Locate the cell with the specified text and output its [x, y] center coordinate. 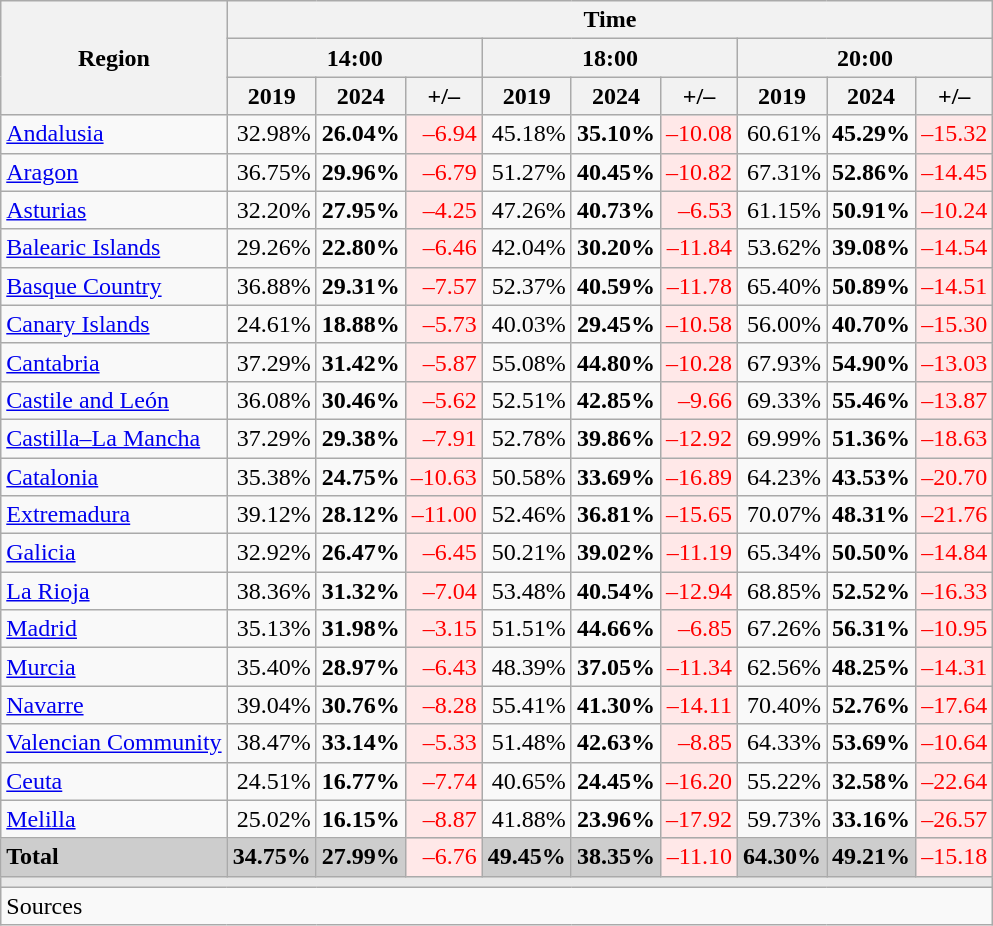
30.76% [360, 705]
51.48% [526, 743]
16.77% [360, 781]
30.20% [616, 248]
–5.73 [444, 324]
39.12% [272, 515]
27.99% [360, 857]
33.69% [616, 477]
37.05% [616, 667]
24.75% [360, 477]
39.02% [616, 553]
52.46% [526, 515]
35.13% [272, 629]
40.03% [526, 324]
Time [610, 20]
Catalonia [114, 477]
31.98% [360, 629]
41.88% [526, 819]
Aragon [114, 172]
31.32% [360, 591]
–8.87 [444, 819]
53.69% [872, 743]
Sources [497, 906]
52.78% [526, 438]
62.56% [782, 667]
Cantabria [114, 362]
50.89% [872, 286]
28.97% [360, 667]
51.51% [526, 629]
55.46% [872, 400]
50.50% [872, 553]
–16.33 [954, 591]
–6.53 [698, 210]
32.58% [872, 781]
49.21% [872, 857]
–7.91 [444, 438]
–16.20 [698, 781]
70.40% [782, 705]
–14.31 [954, 667]
–7.74 [444, 781]
31.42% [360, 362]
–6.79 [444, 172]
–22.64 [954, 781]
–8.28 [444, 705]
38.47% [272, 743]
33.14% [360, 743]
16.15% [360, 819]
–10.64 [954, 743]
48.25% [872, 667]
39.08% [872, 248]
52.51% [526, 400]
35.38% [272, 477]
–10.08 [698, 134]
–18.63 [954, 438]
44.80% [616, 362]
–21.76 [954, 515]
–6.76 [444, 857]
69.33% [782, 400]
28.12% [360, 515]
65.40% [782, 286]
68.85% [782, 591]
40.45% [616, 172]
59.73% [782, 819]
53.48% [526, 591]
40.54% [616, 591]
39.86% [616, 438]
29.45% [616, 324]
24.61% [272, 324]
–11.78 [698, 286]
Castile and León [114, 400]
29.38% [360, 438]
–6.94 [444, 134]
–5.33 [444, 743]
–6.45 [444, 553]
40.73% [616, 210]
–20.70 [954, 477]
29.31% [360, 286]
27.95% [360, 210]
45.29% [872, 134]
50.91% [872, 210]
55.22% [782, 781]
–14.54 [954, 248]
Region [114, 58]
55.41% [526, 705]
Extremadura [114, 515]
60.61% [782, 134]
32.92% [272, 553]
Canary Islands [114, 324]
52.37% [526, 286]
32.20% [272, 210]
Balearic Islands [114, 248]
25.02% [272, 819]
34.75% [272, 857]
36.81% [616, 515]
–11.84 [698, 248]
18:00 [610, 58]
–11.00 [444, 515]
61.15% [782, 210]
29.26% [272, 248]
30.46% [360, 400]
24.45% [616, 781]
–16.89 [698, 477]
–10.28 [698, 362]
67.31% [782, 172]
–5.87 [444, 362]
–6.85 [698, 629]
55.08% [526, 362]
–15.65 [698, 515]
–14.84 [954, 553]
52.86% [872, 172]
–15.18 [954, 857]
–13.87 [954, 400]
–11.19 [698, 553]
–17.64 [954, 705]
38.35% [616, 857]
–7.04 [444, 591]
Total [114, 857]
Murcia [114, 667]
23.96% [616, 819]
35.10% [616, 134]
38.36% [272, 591]
67.93% [782, 362]
50.58% [526, 477]
36.88% [272, 286]
Galicia [114, 553]
50.21% [526, 553]
29.96% [360, 172]
56.31% [872, 629]
–10.95 [954, 629]
Ceuta [114, 781]
–12.92 [698, 438]
–15.32 [954, 134]
–14.11 [698, 705]
–10.82 [698, 172]
Asturias [114, 210]
–8.85 [698, 743]
Valencian Community [114, 743]
Melilla [114, 819]
65.34% [782, 553]
26.47% [360, 553]
–6.43 [444, 667]
32.98% [272, 134]
14:00 [354, 58]
56.00% [782, 324]
Andalusia [114, 134]
33.16% [872, 819]
51.36% [872, 438]
52.52% [872, 591]
La Rioja [114, 591]
42.85% [616, 400]
64.23% [782, 477]
–9.66 [698, 400]
–26.57 [954, 819]
40.59% [616, 286]
35.40% [272, 667]
48.39% [526, 667]
–12.94 [698, 591]
–14.45 [954, 172]
Navarre [114, 705]
Castilla–La Mancha [114, 438]
–6.46 [444, 248]
40.65% [526, 781]
44.66% [616, 629]
51.27% [526, 172]
67.26% [782, 629]
48.31% [872, 515]
20:00 [864, 58]
64.33% [782, 743]
Basque Country [114, 286]
22.80% [360, 248]
–10.24 [954, 210]
26.04% [360, 134]
–4.25 [444, 210]
36.75% [272, 172]
–10.58 [698, 324]
Madrid [114, 629]
42.63% [616, 743]
45.18% [526, 134]
–14.51 [954, 286]
–10.63 [444, 477]
70.07% [782, 515]
42.04% [526, 248]
–11.10 [698, 857]
53.62% [782, 248]
18.88% [360, 324]
41.30% [616, 705]
–17.92 [698, 819]
64.30% [782, 857]
49.45% [526, 857]
39.04% [272, 705]
–3.15 [444, 629]
–15.30 [954, 324]
24.51% [272, 781]
69.99% [782, 438]
36.08% [272, 400]
40.70% [872, 324]
54.90% [872, 362]
–7.57 [444, 286]
52.76% [872, 705]
–5.62 [444, 400]
43.53% [872, 477]
–13.03 [954, 362]
–11.34 [698, 667]
47.26% [526, 210]
